Return [X, Y] of the center of cell containing provided text 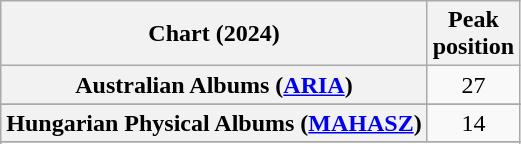
Hungarian Physical Albums (MAHASZ) [214, 123]
14 [473, 123]
Chart (2024) [214, 34]
Peakposition [473, 34]
Australian Albums (ARIA) [214, 85]
27 [473, 85]
